Capture the cell that displays the provided text and extract its [X, Y] central coordinate. 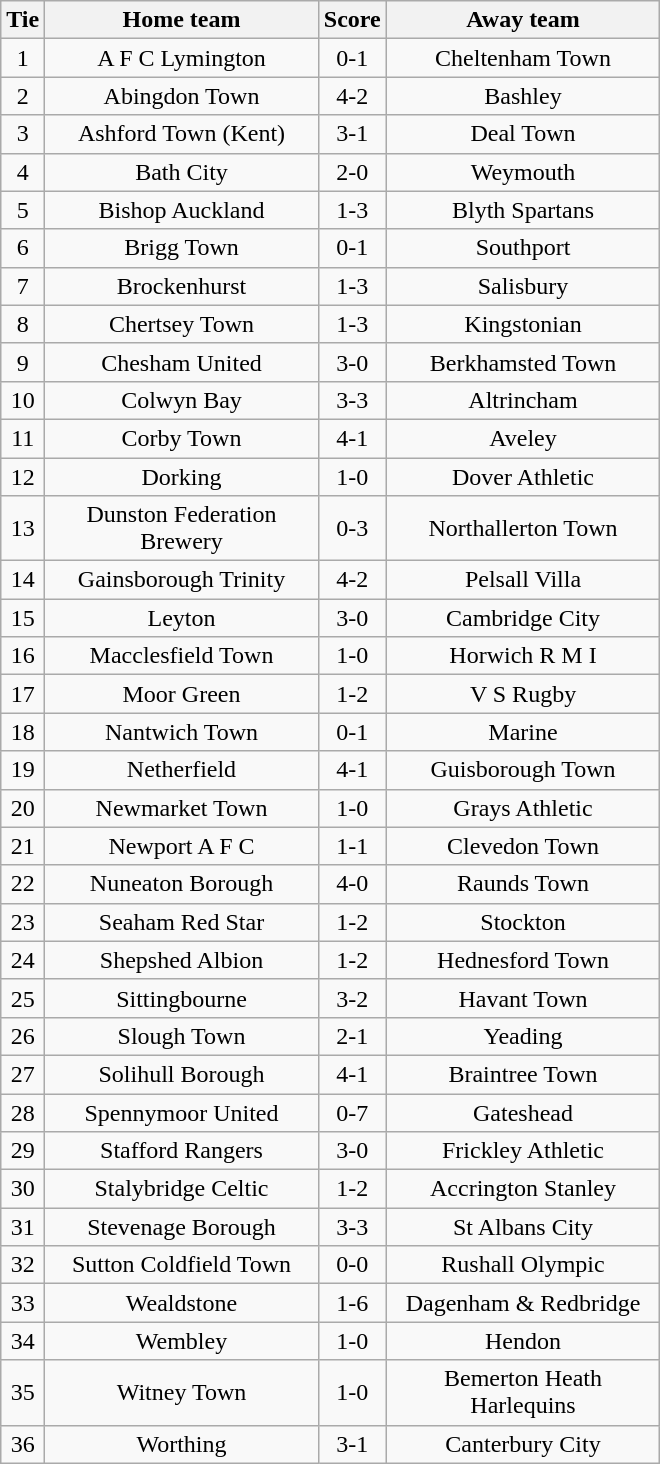
Hednesford Town [523, 960]
10 [23, 400]
Shepshed Albion [182, 960]
Pelsall Villa [523, 580]
8 [23, 324]
Havant Town [523, 998]
Raunds Town [523, 884]
28 [23, 1113]
Bemerton Heath Harlequins [523, 1392]
Sittingbourne [182, 998]
Wembley [182, 1341]
0-0 [352, 1265]
17 [23, 694]
32 [23, 1265]
Slough Town [182, 1036]
Blyth Spartans [523, 210]
Bashley [523, 96]
Tie [23, 20]
Newmarket Town [182, 808]
Deal Town [523, 134]
Worthing [182, 1444]
33 [23, 1303]
Guisborough Town [523, 770]
15 [23, 618]
Braintree Town [523, 1074]
9 [23, 362]
Bath City [182, 172]
11 [23, 438]
Yeading [523, 1036]
Stalybridge Celtic [182, 1189]
1-6 [352, 1303]
Cheltenham Town [523, 58]
13 [23, 528]
Dagenham & Redbridge [523, 1303]
Brockenhurst [182, 286]
Macclesfield Town [182, 656]
Bishop Auckland [182, 210]
Southport [523, 248]
Home team [182, 20]
Dunston Federation Brewery [182, 528]
24 [23, 960]
V S Rugby [523, 694]
Salisbury [523, 286]
14 [23, 580]
Gainsborough Trinity [182, 580]
3 [23, 134]
Chertsey Town [182, 324]
16 [23, 656]
Chesham United [182, 362]
4 [23, 172]
26 [23, 1036]
A F C Lymington [182, 58]
Score [352, 20]
Frickley Athletic [523, 1151]
Newport A F C [182, 846]
30 [23, 1189]
27 [23, 1074]
25 [23, 998]
Stockton [523, 922]
Weymouth [523, 172]
Nuneaton Borough [182, 884]
2-0 [352, 172]
0-3 [352, 528]
Away team [523, 20]
Cambridge City [523, 618]
1-1 [352, 846]
Colwyn Bay [182, 400]
Wealdstone [182, 1303]
Spennymoor United [182, 1113]
Grays Athletic [523, 808]
12 [23, 477]
Dover Athletic [523, 477]
4-0 [352, 884]
Accrington Stanley [523, 1189]
Clevedon Town [523, 846]
Brigg Town [182, 248]
Northallerton Town [523, 528]
Witney Town [182, 1392]
Kingstonian [523, 324]
34 [23, 1341]
Stevenage Borough [182, 1227]
23 [23, 922]
Berkhamsted Town [523, 362]
St Albans City [523, 1227]
Solihull Borough [182, 1074]
Stafford Rangers [182, 1151]
21 [23, 846]
Corby Town [182, 438]
Dorking [182, 477]
5 [23, 210]
29 [23, 1151]
Abingdon Town [182, 96]
Horwich R M I [523, 656]
19 [23, 770]
Gateshead [523, 1113]
36 [23, 1444]
Nantwich Town [182, 732]
1 [23, 58]
22 [23, 884]
Marine [523, 732]
18 [23, 732]
Aveley [523, 438]
35 [23, 1392]
Rushall Olympic [523, 1265]
20 [23, 808]
0-7 [352, 1113]
Canterbury City [523, 1444]
Hendon [523, 1341]
Ashford Town (Kent) [182, 134]
Moor Green [182, 694]
2-1 [352, 1036]
31 [23, 1227]
3-2 [352, 998]
Netherfield [182, 770]
Altrincham [523, 400]
7 [23, 286]
Leyton [182, 618]
Sutton Coldfield Town [182, 1265]
2 [23, 96]
6 [23, 248]
Seaham Red Star [182, 922]
